Pinpoint the cell where the given text exists, returning its (x, y) midpoint coordinate. 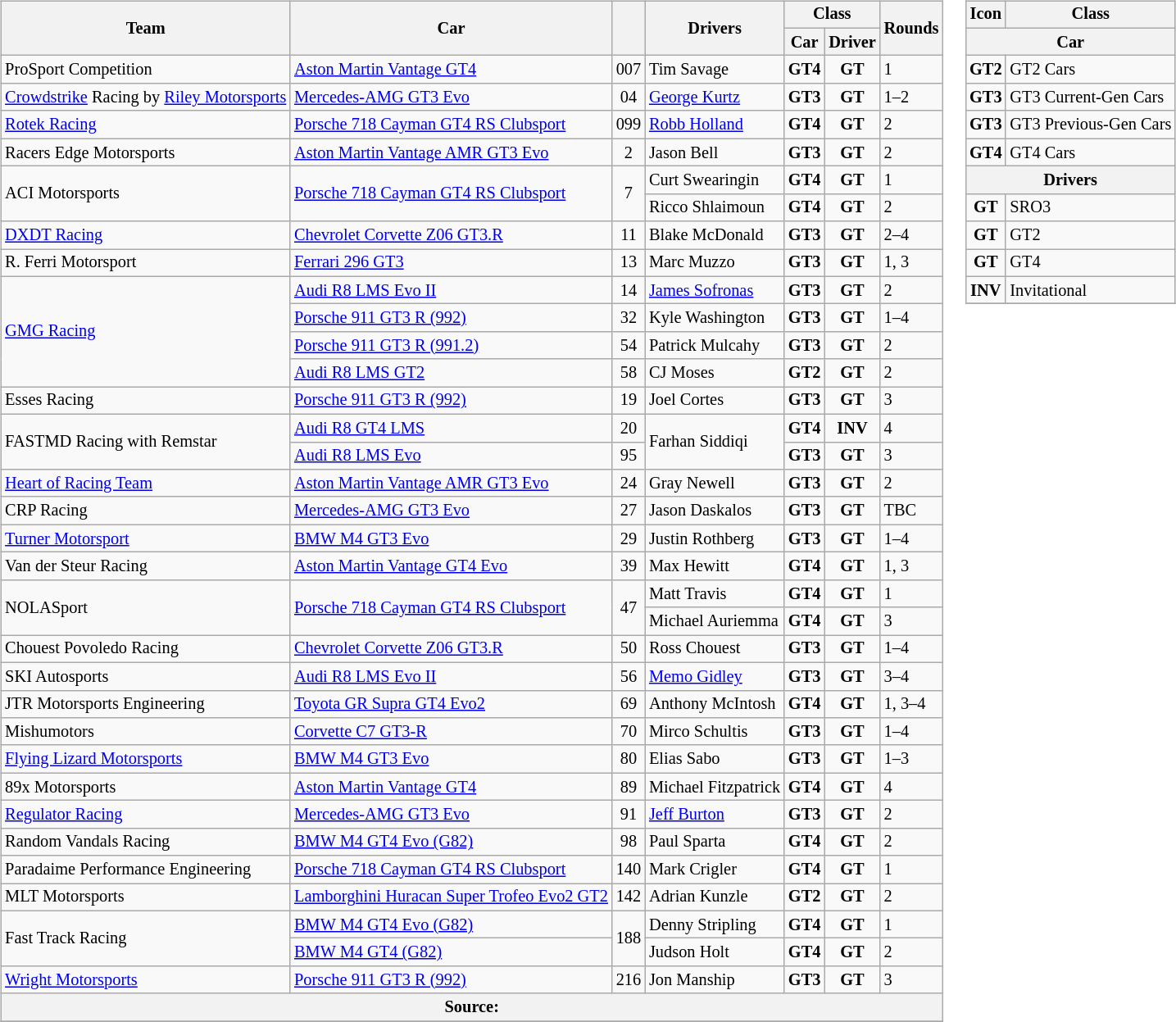
Justin Rothberg (715, 538)
MLT Motorsports (146, 897)
1, 3–4 (911, 704)
007 (629, 70)
27 (629, 511)
1–2 (911, 98)
54 (629, 346)
3–4 (911, 676)
Regulator Racing (146, 815)
Turner Motorsport (146, 538)
ProSport Competition (146, 70)
Memo Gidley (715, 676)
04 (629, 98)
Denny Stripling (715, 924)
Blake McDonald (715, 235)
39 (629, 566)
80 (629, 759)
Ricco Shlaimoun (715, 207)
13 (629, 263)
Anthony McIntosh (715, 704)
14 (629, 290)
Judson Holt (715, 952)
GT3 Current-Gen Cars (1090, 98)
TBC (911, 511)
20 (629, 428)
Van der Steur Racing (146, 566)
70 (629, 732)
Corvette C7 GT3-R (451, 732)
1–3 (911, 759)
Gray Newell (715, 484)
BMW M4 GT4 (G82) (451, 952)
69 (629, 704)
32 (629, 318)
29 (629, 538)
95 (629, 456)
Mishumotors (146, 732)
George Kurtz (715, 98)
Crowdstrike Racing by Riley Motorsports (146, 98)
Robb Holland (715, 125)
Porsche 911 GT3 R (991.2) (451, 346)
Invitational (1090, 290)
142 (629, 897)
Max Hewitt (715, 566)
Heart of Racing Team (146, 484)
Ross Chouest (715, 649)
Paul Sparta (715, 842)
Curt Swearingin (715, 180)
Michael Fitzpatrick (715, 787)
Farhan Siddiqi (715, 441)
56 (629, 676)
89 (629, 787)
Mark Crigler (715, 870)
Random Vandals Racing (146, 842)
GT3 Previous-Gen Cars (1090, 125)
Driver (852, 42)
24 (629, 484)
CRP Racing (146, 511)
Tim Savage (715, 70)
Source: (472, 1007)
GT4 Cars (1090, 152)
Jeff Burton (715, 815)
Matt Travis (715, 593)
Joel Cortes (715, 401)
89x Motorsports (146, 787)
Jason Bell (715, 152)
Paradaime Performance Engineering (146, 870)
Jon Manship (715, 980)
Team (146, 28)
Fast Track Racing (146, 938)
Audi R8 LMS GT2 (451, 373)
91 (629, 815)
NOLASport (146, 606)
Wright Motorsports (146, 980)
Kyle Washington (715, 318)
CJ Moses (715, 373)
Mirco Schultis (715, 732)
Lamborghini Huracan Super Trofeo Evo2 GT2 (451, 897)
SRO3 (1090, 207)
FASTMD Racing with Remstar (146, 441)
7 (629, 193)
Esses Racing (146, 401)
Michael Auriemma (715, 621)
ACI Motorsports (146, 193)
98 (629, 842)
Icon (985, 15)
Adrian Kunzle (715, 897)
Patrick Mulcahy (715, 346)
R. Ferri Motorsport (146, 263)
47 (629, 606)
DXDT Racing (146, 235)
2–4 (911, 235)
Aston Martin Vantage GT4 Evo (451, 566)
SKI Autosports (146, 676)
JTR Motorsports Engineering (146, 704)
58 (629, 373)
099 (629, 125)
Rotek Racing (146, 125)
GT2 Cars (1090, 70)
GMG Racing (146, 331)
Rounds (911, 28)
11 (629, 235)
Toyota GR Supra GT4 Evo2 (451, 704)
Racers Edge Motorsports (146, 152)
140 (629, 870)
Chouest Povoledo Racing (146, 649)
James Sofronas (715, 290)
216 (629, 980)
Ferrari 296 GT3 (451, 263)
Flying Lizard Motorsports (146, 759)
Audi R8 LMS Evo (451, 456)
Elias Sabo (715, 759)
Marc Muzzo (715, 263)
50 (629, 649)
Audi R8 GT4 LMS (451, 428)
Jason Daskalos (715, 511)
188 (629, 938)
19 (629, 401)
